Return [x, y] of the center of cell containing provided text 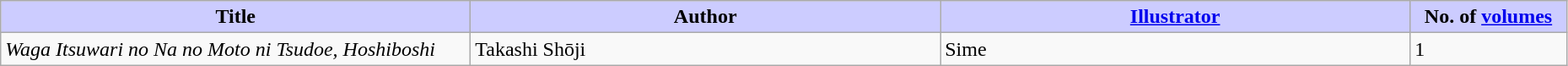
1 [1489, 49]
Author [705, 17]
Title [236, 17]
No. of volumes [1489, 17]
Takashi Shōji [705, 49]
Sime [1176, 49]
Illustrator [1176, 17]
Waga Itsuwari no Na no Moto ni Tsudoe, Hoshiboshi [236, 49]
